Pinpoint the cell where the given text exists, returning its [x, y] midpoint coordinate. 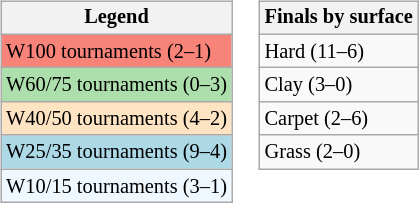
W40/50 tournaments (4–2) [116, 119]
W25/35 tournaments (9–4) [116, 152]
W100 tournaments (2–1) [116, 51]
Grass (2–0) [339, 152]
Legend [116, 18]
Hard (11–6) [339, 51]
Clay (3–0) [339, 85]
Carpet (2–6) [339, 119]
W60/75 tournaments (0–3) [116, 85]
Finals by surface [339, 18]
W10/15 tournaments (3–1) [116, 186]
